Output the (X, Y) coordinate of the center of the cell containing the given text.  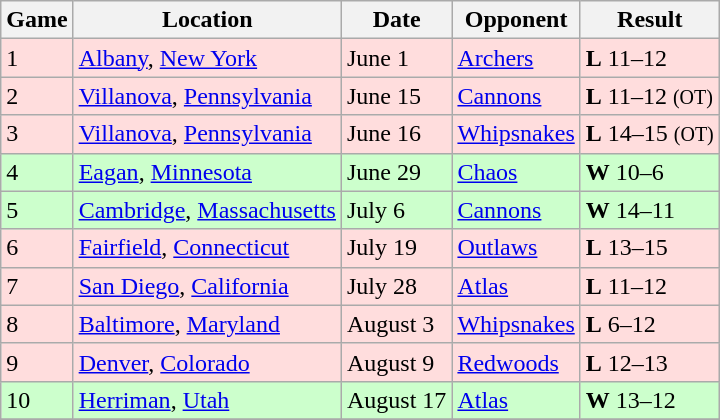
7 (37, 286)
June 15 (396, 96)
San Diego, California (207, 286)
August 9 (396, 362)
W 13–12 (650, 400)
August 3 (396, 324)
June 1 (396, 58)
Game (37, 20)
L 12–13 (650, 362)
5 (37, 210)
Denver, Colorado (207, 362)
L 6–12 (650, 324)
July 28 (396, 286)
Fairfield, Connecticut (207, 248)
July 19 (396, 248)
L 11–12 (OT) (650, 96)
2 (37, 96)
Outlaws (516, 248)
June 29 (396, 172)
L 13–15 (650, 248)
8 (37, 324)
10 (37, 400)
Opponent (516, 20)
3 (37, 134)
Date (396, 20)
W 14–11 (650, 210)
Redwoods (516, 362)
August 17 (396, 400)
1 (37, 58)
Baltimore, Maryland (207, 324)
Eagan, Minnesota (207, 172)
Result (650, 20)
Chaos (516, 172)
Archers (516, 58)
4 (37, 172)
Herriman, Utah (207, 400)
L 14–15 (OT) (650, 134)
6 (37, 248)
9 (37, 362)
July 6 (396, 210)
Cambridge, Massachusetts (207, 210)
Albany, New York (207, 58)
June 16 (396, 134)
W 10–6 (650, 172)
Location (207, 20)
